Extract the (X, Y) coordinate from the center of the cell holding the provided text.  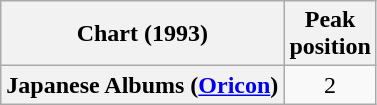
Japanese Albums (Oricon) (142, 85)
Peak position (330, 34)
Chart (1993) (142, 34)
2 (330, 85)
